Pinpoint the cell where the given text exists, returning its [x, y] midpoint coordinate. 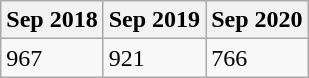
Sep 2018 [52, 20]
Sep 2019 [154, 20]
921 [154, 58]
Sep 2020 [257, 20]
967 [52, 58]
766 [257, 58]
